From the cell containing the given text, extract its center point as [x, y] coordinate. 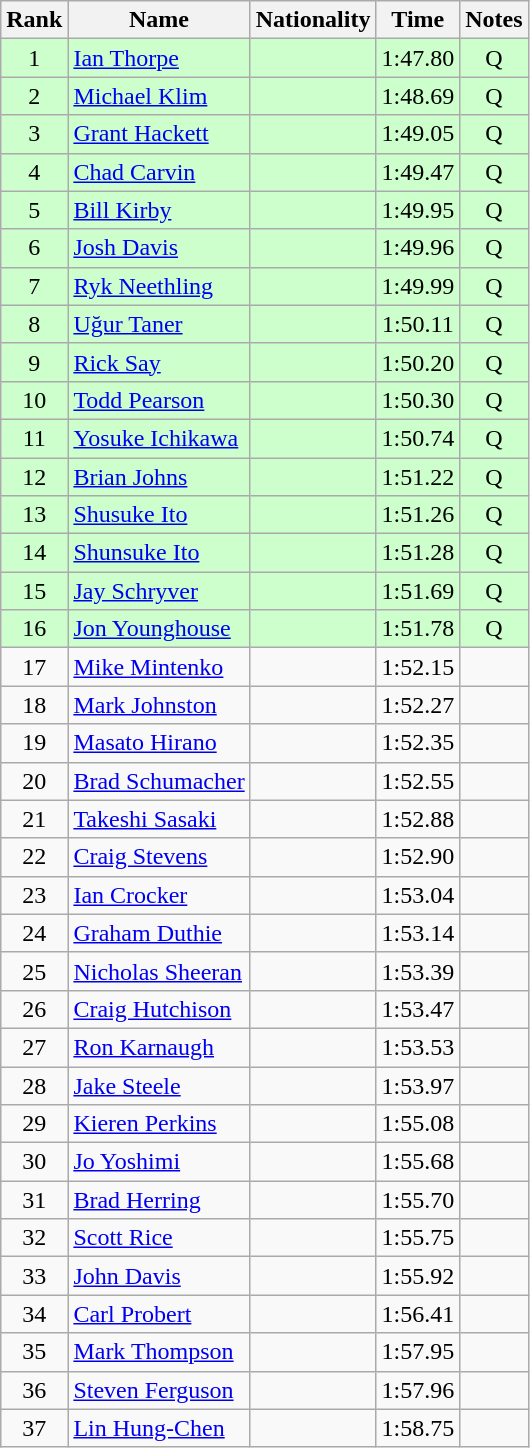
22 [34, 857]
1:52.15 [418, 667]
13 [34, 515]
1:47.80 [418, 58]
24 [34, 933]
1:49.96 [418, 248]
Todd Pearson [159, 400]
1:58.75 [418, 1428]
16 [34, 629]
3 [34, 134]
Notes [494, 20]
1:50.30 [418, 400]
1:57.96 [418, 1390]
Brad Herring [159, 1200]
1:49.95 [418, 210]
Uğur Taner [159, 324]
6 [34, 248]
35 [34, 1352]
10 [34, 400]
19 [34, 743]
1:50.20 [418, 362]
1:53.39 [418, 971]
Brian Johns [159, 477]
1:56.41 [418, 1314]
Shusuke Ito [159, 515]
1 [34, 58]
34 [34, 1314]
1:57.95 [418, 1352]
1:52.27 [418, 705]
Carl Probert [159, 1314]
1:52.35 [418, 743]
17 [34, 667]
30 [34, 1162]
1:51.26 [418, 515]
1:53.97 [418, 1085]
15 [34, 591]
12 [34, 477]
Jay Schryver [159, 591]
Shunsuke Ito [159, 553]
27 [34, 1047]
23 [34, 895]
1:53.53 [418, 1047]
1:52.88 [418, 819]
Takeshi Sasaki [159, 819]
Craig Stevens [159, 857]
28 [34, 1085]
14 [34, 553]
Grant Hackett [159, 134]
1:51.28 [418, 553]
11 [34, 438]
Masato Hirano [159, 743]
9 [34, 362]
Brad Schumacher [159, 781]
1:55.92 [418, 1276]
4 [34, 172]
1:55.68 [418, 1162]
Bill Kirby [159, 210]
21 [34, 819]
Jo Yoshimi [159, 1162]
1:51.22 [418, 477]
37 [34, 1428]
Name [159, 20]
Ian Crocker [159, 895]
Scott Rice [159, 1238]
1:51.78 [418, 629]
Ian Thorpe [159, 58]
1:52.55 [418, 781]
1:50.74 [418, 438]
1:50.11 [418, 324]
Michael Klim [159, 96]
18 [34, 705]
1:53.04 [418, 895]
Mike Mintenko [159, 667]
1:49.05 [418, 134]
Graham Duthie [159, 933]
1:53.47 [418, 1009]
8 [34, 324]
20 [34, 781]
36 [34, 1390]
Jon Younghouse [159, 629]
Mark Thompson [159, 1352]
29 [34, 1124]
1:55.75 [418, 1238]
Ron Karnaugh [159, 1047]
1:49.99 [418, 286]
1:52.90 [418, 857]
1:51.69 [418, 591]
Josh Davis [159, 248]
1:53.14 [418, 933]
1:49.47 [418, 172]
1:55.70 [418, 1200]
Mark Johnston [159, 705]
Jake Steele [159, 1085]
32 [34, 1238]
Nationality [313, 20]
31 [34, 1200]
Steven Ferguson [159, 1390]
26 [34, 1009]
5 [34, 210]
Craig Hutchison [159, 1009]
Kieren Perkins [159, 1124]
Lin Hung-Chen [159, 1428]
Rank [34, 20]
1:48.69 [418, 96]
2 [34, 96]
Chad Carvin [159, 172]
33 [34, 1276]
John Davis [159, 1276]
25 [34, 971]
Rick Say [159, 362]
Yosuke Ichikawa [159, 438]
1:55.08 [418, 1124]
7 [34, 286]
Time [418, 20]
Nicholas Sheeran [159, 971]
Ryk Neethling [159, 286]
